Extract the [X, Y] coordinate from the center of the cell holding the provided text.  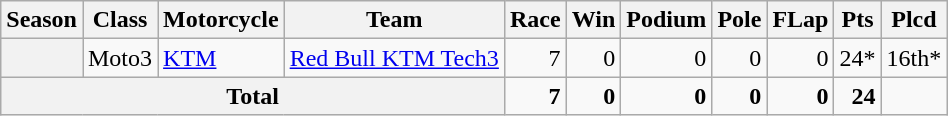
Pts [858, 20]
Plcd [914, 20]
Race [535, 20]
KTM [222, 58]
Motorcycle [222, 20]
Total [253, 96]
24* [858, 58]
24 [858, 96]
Pole [740, 20]
Podium [666, 20]
Team [394, 20]
Season [42, 20]
FLap [800, 20]
Red Bull KTM Tech3 [394, 58]
Win [594, 20]
16th* [914, 58]
Moto3 [120, 58]
Class [120, 20]
